Return the [X, Y] coordinate for the center point of the cell that contains the specified text.  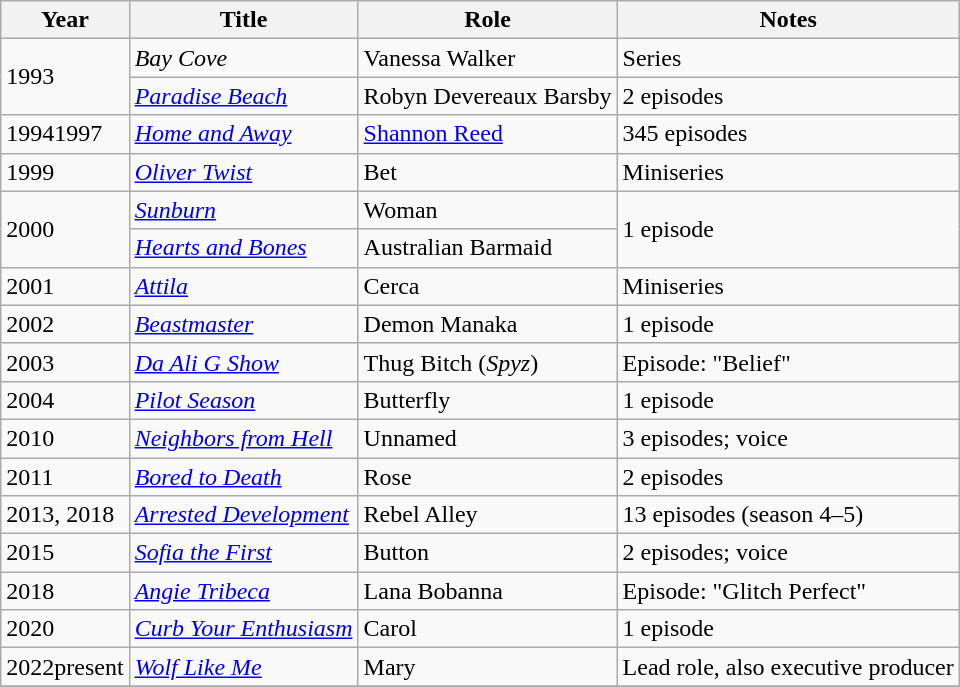
Bay Cove [244, 58]
Woman [488, 210]
2013, 2018 [65, 515]
Attila [244, 286]
Lana Bobanna [488, 591]
Button [488, 553]
Home and Away [244, 134]
Butterfly [488, 400]
Oliver Twist [244, 172]
Sofia the First [244, 553]
Title [244, 20]
Angie Tribeca [244, 591]
2001 [65, 286]
Demon Manaka [488, 324]
Pilot Season [244, 400]
Notes [788, 20]
Beastmaster [244, 324]
Episode: "Glitch Perfect" [788, 591]
2020 [65, 629]
19941997 [65, 134]
Bet [488, 172]
Cerca [488, 286]
Da Ali G Show [244, 362]
Australian Barmaid [488, 248]
Lead role, also executive producer [788, 667]
Paradise Beach [244, 96]
2000 [65, 229]
Neighbors from Hell [244, 438]
2 episodes; voice [788, 553]
13 episodes (season 4–5) [788, 515]
Year [65, 20]
Mary [488, 667]
Thug Bitch (Spyz) [488, 362]
2015 [65, 553]
Shannon Reed [488, 134]
Unnamed [488, 438]
2003 [65, 362]
Series [788, 58]
Wolf Like Me [244, 667]
2002 [65, 324]
Robyn Devereaux Barsby [488, 96]
Arrested Development [244, 515]
Role [488, 20]
Rebel Alley [488, 515]
Episode: "Belief" [788, 362]
1999 [65, 172]
Hearts and Bones [244, 248]
2011 [65, 477]
2010 [65, 438]
Rose [488, 477]
2022present [65, 667]
Carol [488, 629]
345 episodes [788, 134]
Vanessa Walker [488, 58]
3 episodes; voice [788, 438]
Sunburn [244, 210]
1993 [65, 77]
2018 [65, 591]
2004 [65, 400]
Bored to Death [244, 477]
Curb Your Enthusiasm [244, 629]
